Identify which cell holds the provided text, then report its [X, Y] central coordinate. 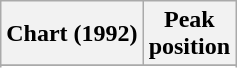
Chart (1992) [72, 34]
Peakposition [189, 34]
